Capture the cell that displays the provided text and extract its (X, Y) central coordinate. 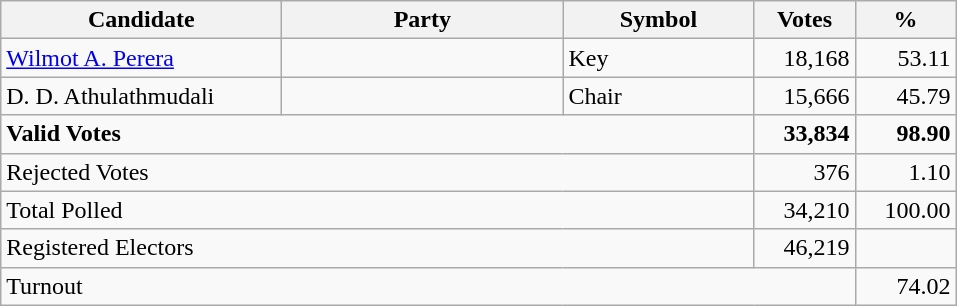
376 (804, 172)
18,168 (804, 58)
Candidate (142, 20)
45.79 (906, 96)
% (906, 20)
Chair (658, 96)
53.11 (906, 58)
1.10 (906, 172)
46,219 (804, 248)
100.00 (906, 210)
Registered Electors (378, 248)
D. D. Athulathmudali (142, 96)
Turnout (428, 286)
Symbol (658, 20)
15,666 (804, 96)
Key (658, 58)
Valid Votes (378, 134)
Party (422, 20)
Votes (804, 20)
Rejected Votes (378, 172)
34,210 (804, 210)
33,834 (804, 134)
Wilmot A. Perera (142, 58)
98.90 (906, 134)
Total Polled (378, 210)
74.02 (906, 286)
